Extract the [X, Y] coordinate from the center of the cell holding the provided text.  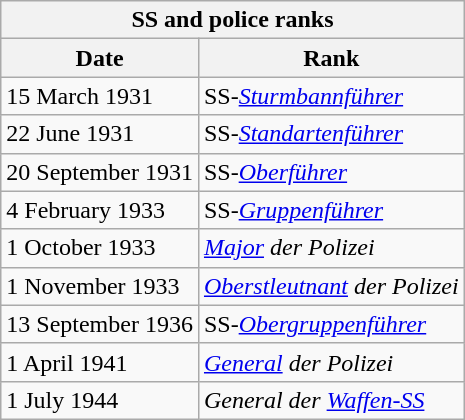
13 September 1936 [100, 324]
Date [100, 58]
Oberstleutnant der Polizei [331, 286]
General der Polizei [331, 362]
20 September 1931 [100, 172]
4 February 1933 [100, 210]
SS-Oberführer [331, 172]
1 November 1933 [100, 286]
SS-Gruppenführer [331, 210]
General der Waffen-SS [331, 400]
SS-Standartenführer [331, 134]
1 October 1933 [100, 248]
SS-Obergruppenführer [331, 324]
1 July 1944 [100, 400]
SS and police ranks [232, 20]
15 March 1931 [100, 96]
Major der Polizei [331, 248]
22 June 1931 [100, 134]
SS-Sturmbannführer [331, 96]
Rank [331, 58]
1 April 1941 [100, 362]
